Determine the [X, Y] coordinate at the center of the cell enclosing the given text.  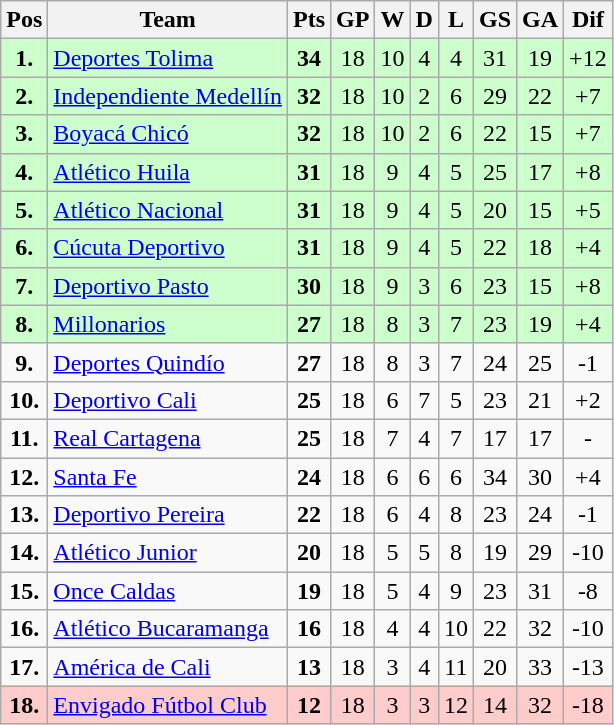
L [456, 20]
W [392, 20]
14. [24, 553]
10. [24, 400]
Deportes Tolima [168, 58]
33 [540, 667]
Cúcuta Deportivo [168, 248]
Deportivo Cali [168, 400]
-13 [588, 667]
3. [24, 134]
16. [24, 629]
8. [24, 324]
14 [494, 705]
11 [456, 667]
9. [24, 362]
GA [540, 20]
Dif [588, 20]
4. [24, 172]
12. [24, 477]
+12 [588, 58]
13. [24, 515]
Deportes Quindío [168, 362]
- [588, 438]
Deportivo Pereira [168, 515]
Atlético Bucaramanga [168, 629]
7. [24, 286]
17. [24, 667]
Envigado Fútbol Club [168, 705]
Atlético Junior [168, 553]
Santa Fe [168, 477]
+2 [588, 400]
15. [24, 591]
América de Cali [168, 667]
GS [494, 20]
Real Cartagena [168, 438]
Team [168, 20]
11. [24, 438]
Pts [308, 20]
21 [540, 400]
Boyacá Chicó [168, 134]
+5 [588, 210]
1. [24, 58]
13 [308, 667]
6. [24, 248]
16 [308, 629]
Atlético Huila [168, 172]
Deportivo Pasto [168, 286]
GP [353, 20]
Independiente Medellín [168, 96]
Atlético Nacional [168, 210]
-8 [588, 591]
D [424, 20]
Pos [24, 20]
-18 [588, 705]
18. [24, 705]
Once Caldas [168, 591]
2. [24, 96]
5. [24, 210]
Millonarios [168, 324]
